Extract the [x, y] coordinate from the center of the cell holding the provided text.  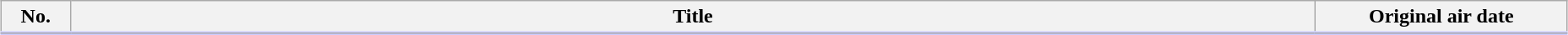
Original air date [1441, 17]
No. [35, 17]
Title [693, 17]
